Identify which cell holds the provided text, then report its (x, y) central coordinate. 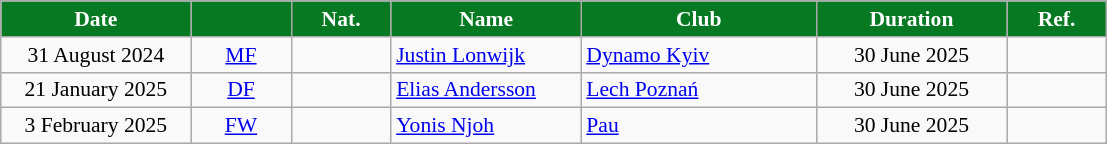
Justin Lonwijk (486, 55)
3 February 2025 (96, 126)
Date (96, 19)
Dynamo Kyiv (698, 55)
Name (486, 19)
Nat. (341, 19)
Yonis Njoh (486, 126)
FW (241, 126)
MF (241, 55)
Club (698, 19)
21 January 2025 (96, 90)
Ref. (1056, 19)
Lech Poznań (698, 90)
31 August 2024 (96, 55)
Elias Andersson (486, 90)
Duration (911, 19)
DF (241, 90)
Pau (698, 126)
